Identify which cell holds the provided text, then report its [x, y] central coordinate. 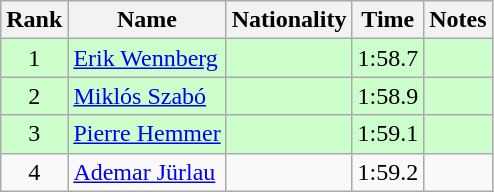
Pierre Hemmer [147, 134]
4 [34, 172]
Erik Wennberg [147, 58]
1:59.1 [388, 134]
Name [147, 20]
Notes [458, 20]
1:59.2 [388, 172]
2 [34, 96]
Rank [34, 20]
1:58.7 [388, 58]
Time [388, 20]
1 [34, 58]
Miklós Szabó [147, 96]
Nationality [289, 20]
3 [34, 134]
Ademar Jürlau [147, 172]
1:58.9 [388, 96]
